Output the (x, y) coordinate of the center of the cell containing the given text.  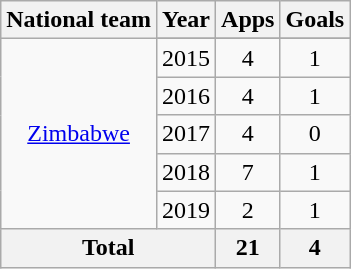
Total (108, 248)
2 (248, 210)
2016 (186, 96)
2018 (186, 172)
2019 (186, 210)
Apps (248, 20)
0 (315, 134)
2017 (186, 134)
Year (186, 20)
7 (248, 172)
National team (79, 20)
2015 (186, 58)
Goals (315, 20)
21 (248, 248)
Zimbabwe (79, 134)
